Return the (X, Y) coordinate for the center point of the cell that contains the specified text.  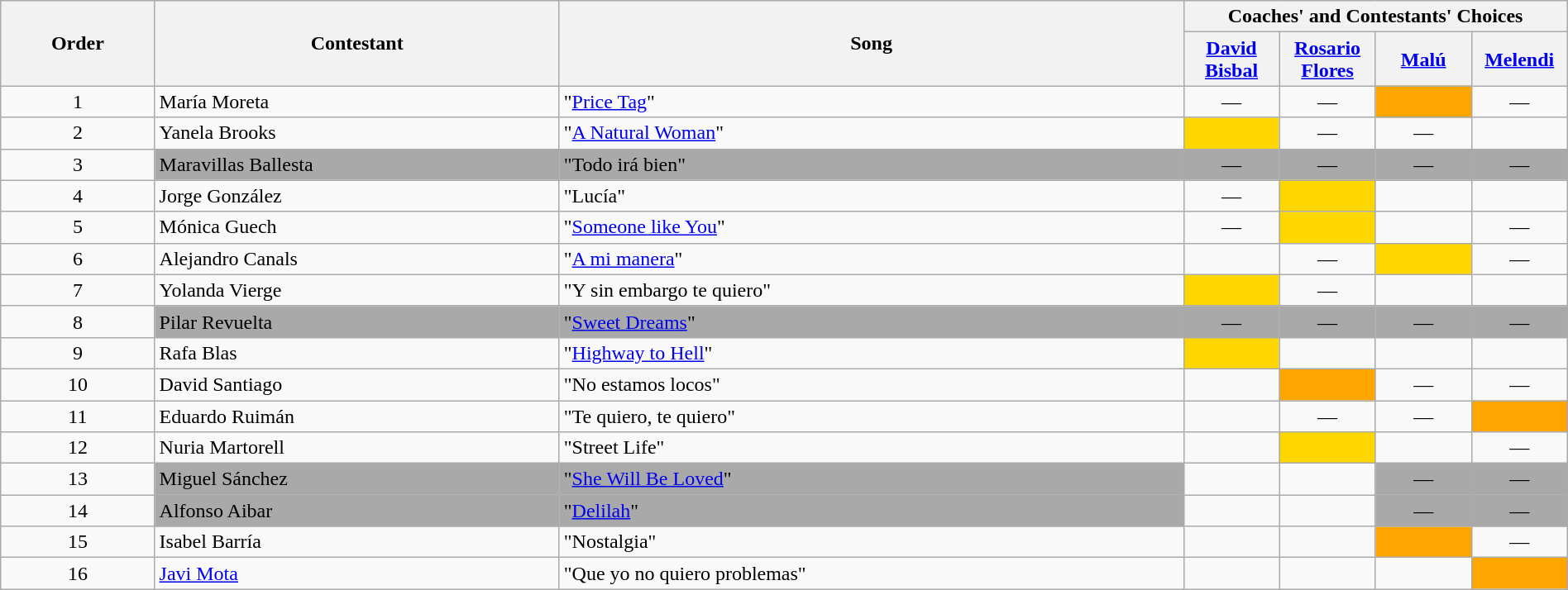
12 (78, 448)
13 (78, 479)
Rosario Flores (1327, 59)
9 (78, 353)
Miguel Sánchez (357, 479)
Javi Mota (357, 573)
Mónica Guech (357, 227)
10 (78, 384)
2 (78, 133)
Eduardo Ruimán (357, 416)
"Todo irá bien" (872, 164)
1 (78, 102)
Isabel Barría (357, 542)
"Y sin embargo te quiero" (872, 290)
"A mi manera" (872, 259)
Malú (1423, 59)
"Delilah" (872, 511)
"A Natural Woman" (872, 133)
Order (78, 43)
Jorge González (357, 196)
Contestant (357, 43)
"Te quiero, te quiero" (872, 416)
"Price Tag" (872, 102)
Coaches' and Contestants' Choices (1375, 17)
María Moreta (357, 102)
5 (78, 227)
David Bisbal (1231, 59)
Maravillas Ballesta (357, 164)
3 (78, 164)
Yolanda Vierge (357, 290)
David Santiago (357, 384)
"Que yo no quiero problemas" (872, 573)
"No estamos locos" (872, 384)
8 (78, 321)
"Highway to Hell" (872, 353)
"Lucía" (872, 196)
6 (78, 259)
"Street Life" (872, 448)
11 (78, 416)
Nuria Martorell (357, 448)
"Sweet Dreams" (872, 321)
"Nostalgia" (872, 542)
14 (78, 511)
Rafa Blas (357, 353)
Alfonso Aibar (357, 511)
Song (872, 43)
"Someone like You" (872, 227)
15 (78, 542)
"She Will Be Loved" (872, 479)
Alejandro Canals (357, 259)
7 (78, 290)
Yanela Brooks (357, 133)
4 (78, 196)
16 (78, 573)
Pilar Revuelta (357, 321)
Melendi (1519, 59)
